Provide the [x, y] coordinate of the cell's center where the given text is located.  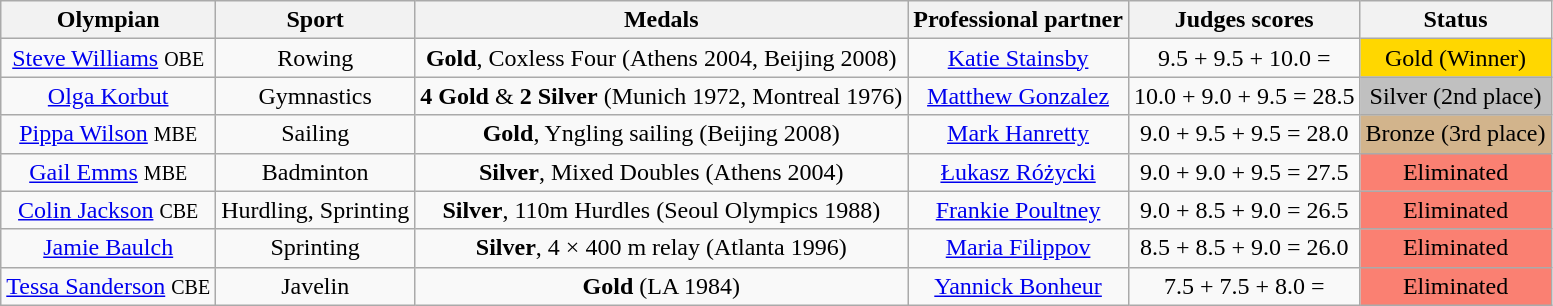
Matthew Gonzalez [1018, 96]
Katie Stainsby [1018, 58]
Gymnastics [316, 96]
Yannick Bonheur [1018, 286]
Silver (2nd place) [1456, 96]
8.5 + 8.5 + 9.0 = 26.0 [1244, 248]
Olympian [108, 20]
10.0 + 9.0 + 9.5 = 28.5 [1244, 96]
Pippa Wilson MBE [108, 134]
Jamie Baulch [108, 248]
Sprinting [316, 248]
Maria Filippov [1018, 248]
Frankie Poultney [1018, 210]
Gold, Coxless Four (Athens 2004, Beijing 2008) [662, 58]
9.5 + 9.5 + 10.0 = [1244, 58]
9.0 + 9.5 + 9.5 = 28.0 [1244, 134]
7.5 + 7.5 + 8.0 = [1244, 286]
Łukasz Różycki [1018, 172]
Gold (Winner) [1456, 58]
9.0 + 8.5 + 9.0 = 26.5 [1244, 210]
Silver, 4 × 400 m relay (Atlanta 1996) [662, 248]
Gail Emms MBE [108, 172]
Hurdling, Sprinting [316, 210]
4 Gold & 2 Silver (Munich 1972, Montreal 1976) [662, 96]
Sailing [316, 134]
Sport [316, 20]
Silver, Mixed Doubles (Athens 2004) [662, 172]
Status [1456, 20]
Olga Korbut [108, 96]
Gold (LA 1984) [662, 286]
Medals [662, 20]
Bronze (3rd place) [1456, 134]
Silver, 110m Hurdles (Seoul Olympics 1988) [662, 210]
Gold, Yngling sailing (Beijing 2008) [662, 134]
Badminton [316, 172]
Professional partner [1018, 20]
Steve Williams OBE [108, 58]
Judges scores [1244, 20]
9.0 + 9.0 + 9.5 = 27.5 [1244, 172]
Mark Hanretty [1018, 134]
Rowing [316, 58]
Colin Jackson CBE [108, 210]
Tessa Sanderson CBE [108, 286]
Javelin [316, 286]
